Extract the (x, y) coordinate from the center of the cell holding the provided text.  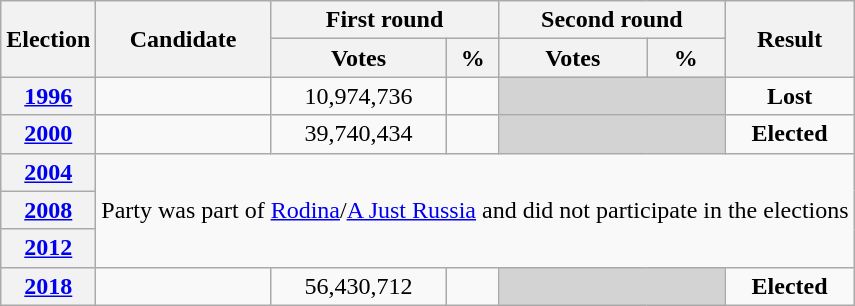
10,974,736 (358, 96)
2000 (48, 134)
Result (790, 39)
2018 (48, 286)
56,430,712 (358, 286)
Lost (790, 96)
39,740,434 (358, 134)
Second round (612, 20)
1996 (48, 96)
First round (384, 20)
2008 (48, 210)
Party was part of Rodina/A Just Russia and did not participate in the elections (475, 210)
2012 (48, 248)
Election (48, 39)
2004 (48, 172)
Candidate (184, 39)
